Output the (x, y) coordinate of the center of the cell containing the given text.  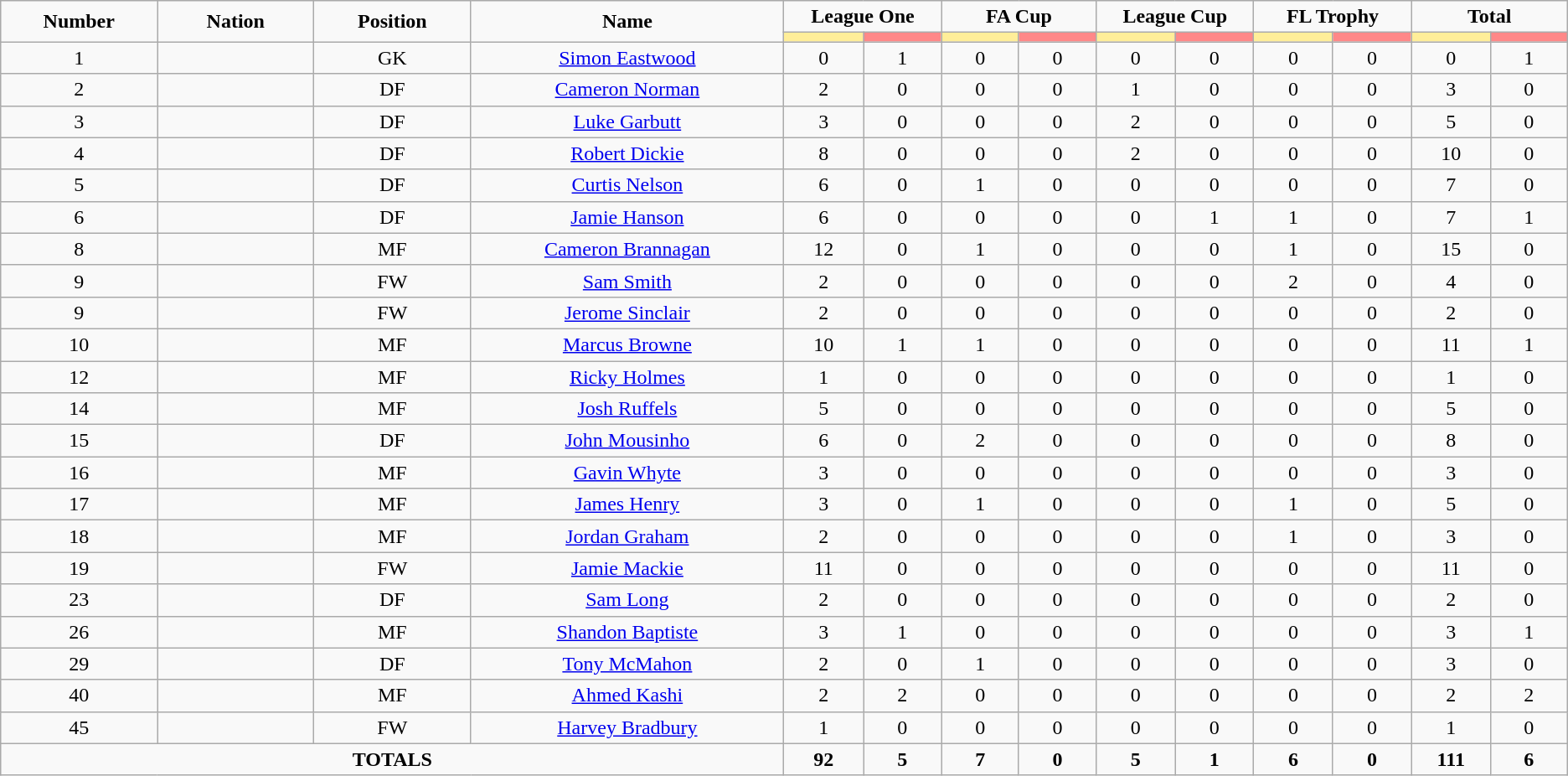
19 (79, 568)
Shandon Baptiste (627, 632)
TOTALS (392, 759)
Jamie Hanson (627, 217)
Position (392, 22)
23 (79, 600)
111 (1451, 759)
92 (824, 759)
GK (392, 58)
Curtis Nelson (627, 185)
FL Trophy (1333, 17)
Total (1489, 17)
Jamie Mackie (627, 568)
Cameron Brannagan (627, 249)
29 (79, 664)
Jerome Sinclair (627, 313)
Simon Eastwood (627, 58)
Gavin Whyte (627, 473)
Tony McMahon (627, 664)
League Cup (1175, 17)
Name (627, 22)
League One (863, 17)
Sam Long (627, 600)
18 (79, 536)
14 (79, 409)
FA Cup (1019, 17)
Josh Ruffels (627, 409)
James Henry (627, 504)
45 (79, 727)
Marcus Browne (627, 344)
Jordan Graham (627, 536)
Harvey Bradbury (627, 727)
Cameron Norman (627, 90)
John Mousinho (627, 441)
Sam Smith (627, 281)
Robert Dickie (627, 153)
26 (79, 632)
Ahmed Kashi (627, 696)
40 (79, 696)
Luke Garbutt (627, 122)
Nation (236, 22)
17 (79, 504)
16 (79, 473)
Number (79, 22)
Ricky Holmes (627, 376)
